Identify which cell holds the provided text, then report its [x, y] central coordinate. 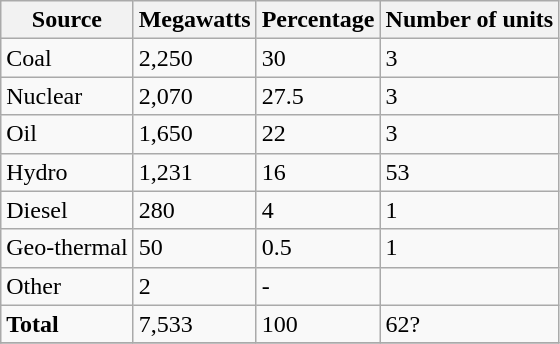
16 [318, 172]
Oil [67, 134]
53 [470, 172]
Nuclear [67, 96]
2 [194, 286]
100 [318, 324]
4 [318, 210]
62? [470, 324]
2,250 [194, 58]
Coal [67, 58]
280 [194, 210]
Other [67, 286]
Geo-thermal [67, 248]
22 [318, 134]
Source [67, 20]
2,070 [194, 96]
Diesel [67, 210]
0.5 [318, 248]
50 [194, 248]
30 [318, 58]
27.5 [318, 96]
- [318, 286]
Number of units [470, 20]
1,231 [194, 172]
7,533 [194, 324]
Percentage [318, 20]
Total [67, 324]
Hydro [67, 172]
Megawatts [194, 20]
1,650 [194, 134]
